Find where the given text appears and provide that cell's center as [X, Y] coordinate. 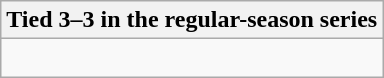
Tied 3–3 in the regular-season series [192, 20]
